Capture the cell that displays the provided text and extract its (X, Y) central coordinate. 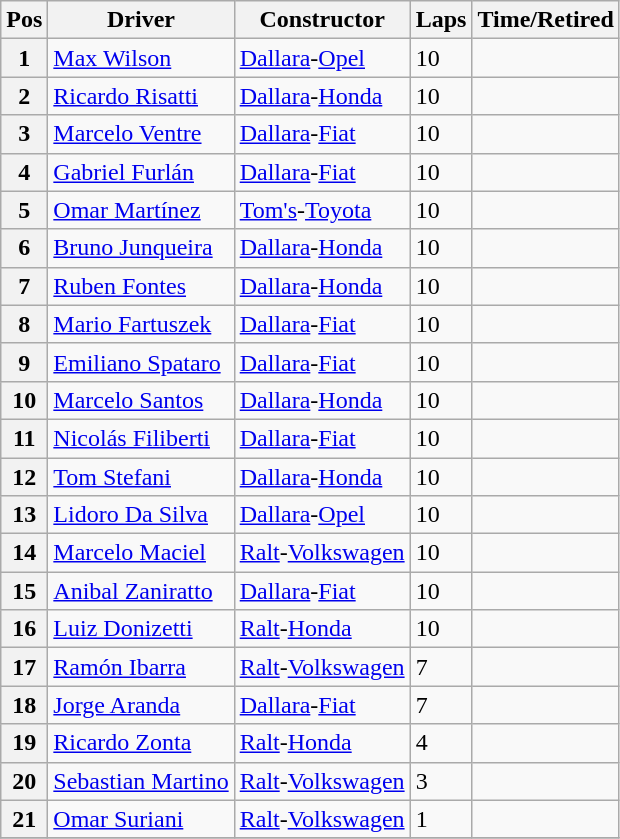
Tom's-Toyota (322, 210)
13 (24, 515)
Driver (141, 20)
Ruben Fontes (141, 286)
2 (24, 96)
Mario Fartuszek (141, 324)
8 (24, 324)
Lidoro Da Silva (141, 515)
21 (24, 819)
19 (24, 743)
17 (24, 667)
12 (24, 477)
Emiliano Spataro (141, 362)
Omar Suriani (141, 819)
Max Wilson (141, 58)
11 (24, 438)
20 (24, 781)
Marcelo Maciel (141, 553)
Omar Martínez (141, 210)
6 (24, 248)
Anibal Zaniratto (141, 591)
Gabriel Furlán (141, 172)
Nicolás Filiberti (141, 438)
Bruno Junqueira (141, 248)
Ramón Ibarra (141, 667)
Jorge Aranda (141, 705)
Time/Retired (546, 20)
Marcelo Ventre (141, 134)
Constructor (322, 20)
Laps (441, 20)
Luiz Donizetti (141, 629)
Marcelo Santos (141, 400)
Tom Stefani (141, 477)
16 (24, 629)
5 (24, 210)
Ricardo Risatti (141, 96)
Pos (24, 20)
15 (24, 591)
9 (24, 362)
Ricardo Zonta (141, 743)
18 (24, 705)
Sebastian Martino (141, 781)
14 (24, 553)
